Determine the [x, y] coordinate at the center of the cell enclosing the given text.  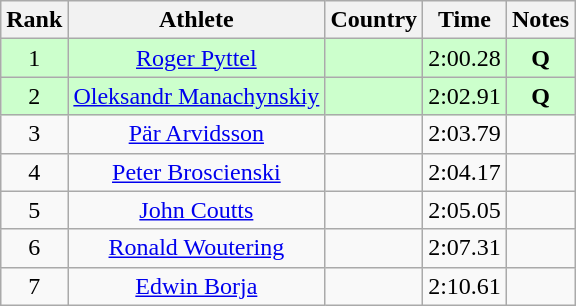
Ronald Woutering [196, 248]
Roger Pyttel [196, 58]
2:00.28 [465, 58]
Time [465, 20]
1 [34, 58]
Notes [540, 20]
John Coutts [196, 210]
3 [34, 134]
Pär Arvidsson [196, 134]
Rank [34, 20]
Oleksandr Manachynskiy [196, 96]
2:05.05 [465, 210]
Peter Broscienski [196, 172]
2:02.91 [465, 96]
6 [34, 248]
5 [34, 210]
2 [34, 96]
Country [374, 20]
2:07.31 [465, 248]
Athlete [196, 20]
2:03.79 [465, 134]
2:10.61 [465, 286]
Edwin Borja [196, 286]
2:04.17 [465, 172]
4 [34, 172]
7 [34, 286]
